Return (X, Y) of the center of cell containing provided text 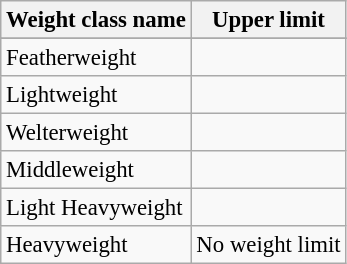
Middleweight (96, 170)
Upper limit (268, 20)
Lightweight (96, 95)
Welterweight (96, 133)
Light Heavyweight (96, 208)
Weight class name (96, 20)
No weight limit (268, 245)
Featherweight (96, 58)
Heavyweight (96, 245)
